Locate the cell with the specified text and output its [x, y] center coordinate. 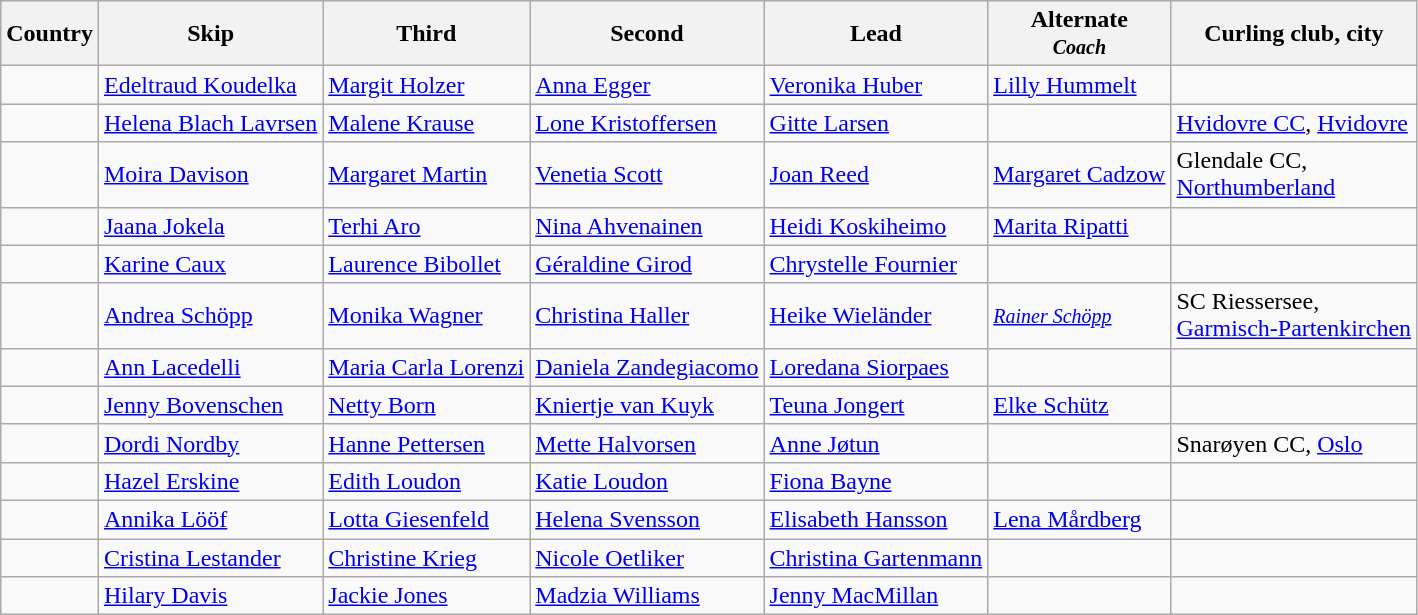
Daniela Zandegiacomo [647, 367]
Elke Schütz [1080, 405]
Joan Reed [876, 174]
Lone Kristoffersen [647, 123]
SC Riessersee,Garmisch-Partenkirchen [1294, 316]
Heike Wieländer [876, 316]
Malene Krause [426, 123]
Nicole Oetliker [647, 557]
AlternateCoach [1080, 34]
Marita Ripatti [1080, 226]
Chrystelle Fournier [876, 264]
Loredana Siorpaes [876, 367]
Snarøyen CC, Oslo [1294, 443]
Hvidovre CC, Hvidovre [1294, 123]
Jaana Jokela [210, 226]
Jackie Jones [426, 596]
Margit Holzer [426, 85]
Maria Carla Lorenzi [426, 367]
Curling club, city [1294, 34]
Dordi Nordby [210, 443]
Jenny MacMillan [876, 596]
Hanne Pettersen [426, 443]
Jenny Bovenschen [210, 405]
Fiona Bayne [876, 481]
Monika Wagner [426, 316]
Ann Lacedelli [210, 367]
Third [426, 34]
Heidi Koskiheimo [876, 226]
Christina Haller [647, 316]
Christine Krieg [426, 557]
Venetia Scott [647, 174]
Gitte Larsen [876, 123]
Anne Jøtun [876, 443]
Mette Halvorsen [647, 443]
Veronika Huber [876, 85]
Lena Mårdberg [1080, 519]
Anna Egger [647, 85]
Rainer Schöpp [1080, 316]
Nina Ahvenainen [647, 226]
Edeltraud Koudelka [210, 85]
Teuna Jongert [876, 405]
Andrea Schöpp [210, 316]
Hilary Davis [210, 596]
Madzia Williams [647, 596]
Lilly Hummelt [1080, 85]
Helena Svensson [647, 519]
Géraldine Girod [647, 264]
Karine Caux [210, 264]
Lotta Giesenfeld [426, 519]
Skip [210, 34]
Katie Loudon [647, 481]
Glendale CC,Northumberland [1294, 174]
Elisabeth Hansson [876, 519]
Annika Lööf [210, 519]
Moira Davison [210, 174]
Margaret Cadzow [1080, 174]
Edith Loudon [426, 481]
Helena Blach Lavrsen [210, 123]
Country [50, 34]
Terhi Aro [426, 226]
Kniertje van Kuyk [647, 405]
Christina Gartenmann [876, 557]
Laurence Bibollet [426, 264]
Cristina Lestander [210, 557]
Margaret Martin [426, 174]
Second [647, 34]
Lead [876, 34]
Hazel Erskine [210, 481]
Netty Born [426, 405]
